Detect which cell encompasses the target text, then output its (x, y) center coordinate. 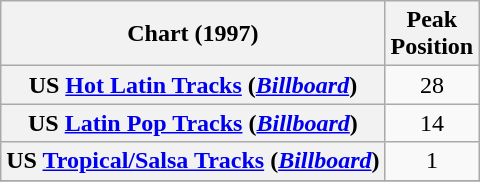
US Latin Pop Tracks (Billboard) (193, 123)
US Tropical/Salsa Tracks (Billboard) (193, 161)
Peak Position (432, 34)
US Hot Latin Tracks (Billboard) (193, 85)
1 (432, 161)
14 (432, 123)
28 (432, 85)
Chart (1997) (193, 34)
